Determine the (x, y) coordinate at the center of the cell enclosing the given text.  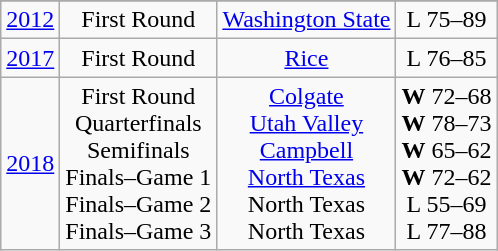
L 76–85 (446, 58)
2017 (30, 58)
First RoundQuarterfinalsSemifinalsFinals–Game 1Finals–Game 2Finals–Game 3 (138, 164)
Washington State (306, 20)
L 75–89 (446, 20)
ColgateUtah ValleyCampbellNorth TexasNorth TexasNorth Texas (306, 164)
Rice (306, 58)
2018 (30, 164)
W 72–68W 78–73W 65–62W 72–62L 55–69L 77–88 (446, 164)
2012 (30, 20)
